Extract the (x, y) coordinate from the center of the cell holding the provided text.  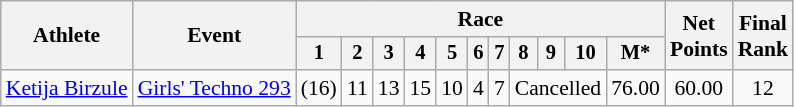
Girls' Techno 293 (214, 88)
2 (358, 54)
11 (358, 88)
5 (452, 54)
1 (319, 54)
Ketija Birzule (67, 88)
60.00 (699, 88)
76.00 (636, 88)
M* (636, 54)
(16) (319, 88)
NetPoints (699, 36)
12 (764, 88)
Event (214, 36)
3 (389, 54)
15 (420, 88)
Athlete (67, 36)
Cancelled (558, 88)
9 (550, 54)
Race (480, 19)
6 (478, 54)
8 (524, 54)
Final Rank (764, 36)
13 (389, 88)
